For the text-containing cell, return its midpoint in [X, Y] coordinate format. 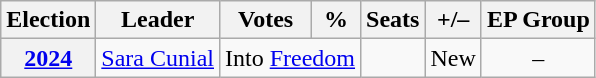
Leader [158, 20]
% [336, 20]
Votes [266, 20]
Seats [393, 20]
EP Group [538, 20]
Election [48, 20]
Sara Cunial [158, 58]
Into Freedom [290, 58]
2024 [48, 58]
New [453, 58]
+/– [453, 20]
– [538, 58]
